Capture the cell that displays the provided text and extract its (x, y) central coordinate. 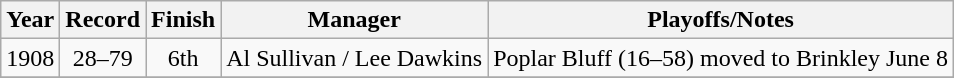
Manager (354, 20)
Playoffs/Notes (721, 20)
Poplar Bluff (16–58) moved to Brinkley June 8 (721, 58)
Al Sullivan / Lee Dawkins (354, 58)
Finish (184, 20)
Record (103, 20)
6th (184, 58)
Year (30, 20)
28–79 (103, 58)
1908 (30, 58)
